Capture the cell that displays the provided text and extract its (X, Y) central coordinate. 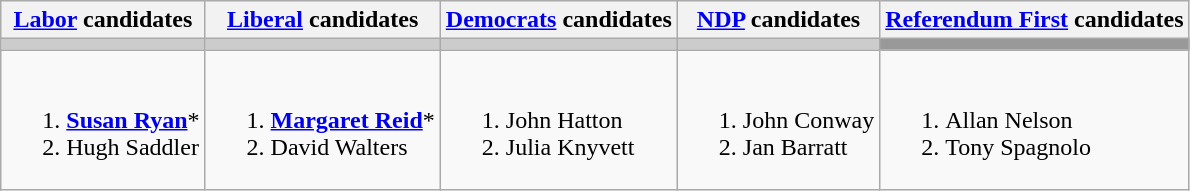
Democrats candidates (558, 20)
Allan NelsonTony Spagnolo (1034, 120)
Susan Ryan*Hugh Saddler (103, 120)
John HattonJulia Knyvett (558, 120)
Liberal candidates (322, 20)
Labor candidates (103, 20)
NDP candidates (778, 20)
John ConwayJan Barratt (778, 120)
Margaret Reid*David Walters (322, 120)
Referendum First candidates (1034, 20)
